Provide the (X, Y) coordinate of the cell's center where the given text is located.  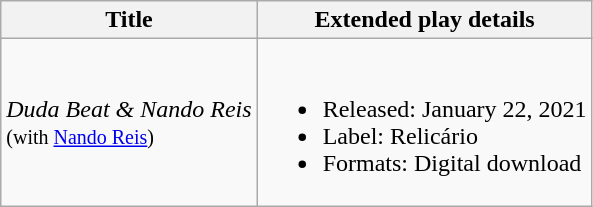
Extended play details (424, 20)
Title (129, 20)
Released: January 22, 2021Label: RelicárioFormats: Digital download (424, 122)
Duda Beat & Nando Reis(with Nando Reis) (129, 122)
